Return (X, Y) of the center of cell containing provided text 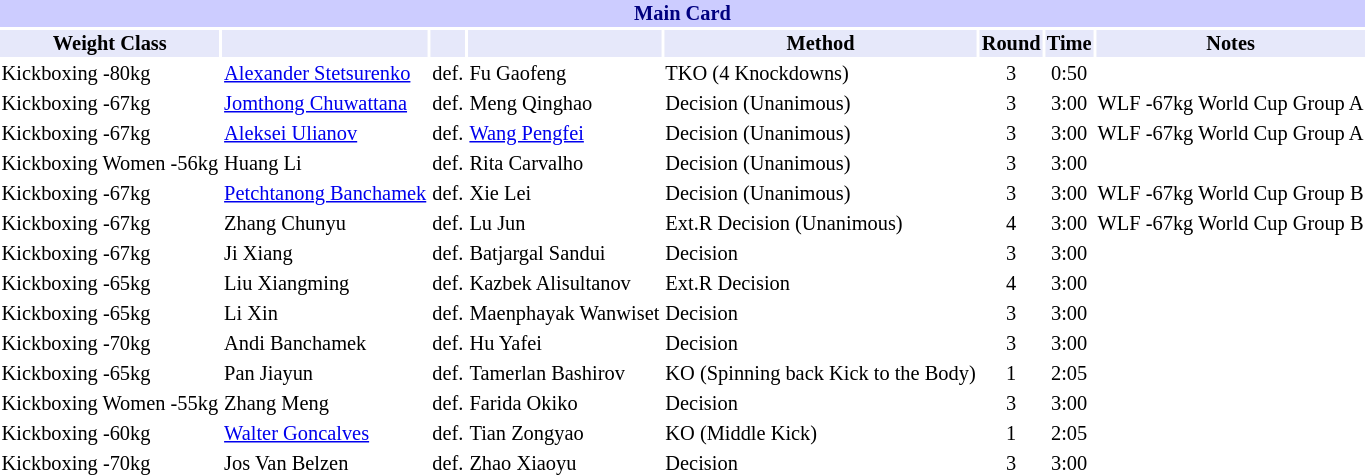
KO (Middle Kick) (820, 434)
Petchtanong Banchamek (326, 194)
Kickboxing Women -56kg (110, 164)
Farida Okiko (564, 404)
Walter Goncalves (326, 434)
Batjargal Sandui (564, 254)
Ext.R Decision (820, 284)
Jomthong Chuwattana (326, 104)
TKO (4 Knockdowns) (820, 74)
Pan Jiayun (326, 374)
Rita Carvalho (564, 164)
Aleksei Ulianov (326, 134)
Alexander Stetsurenko (326, 74)
Method (820, 44)
Zhang Chunyu (326, 224)
Tian Zongyao (564, 434)
Notes (1230, 44)
Kickboxing -60kg (110, 434)
0:50 (1069, 74)
Ji Xiang (326, 254)
Tamerlan Bashirov (564, 374)
Huang Li (326, 164)
Weight Class (110, 44)
Meng Qinghao (564, 104)
Lu Jun (564, 224)
Round (1011, 44)
Kazbek Alisultanov (564, 284)
Zhang Meng (326, 404)
Liu Xiangming (326, 284)
Time (1069, 44)
Maenphayak Wanwiset (564, 314)
Wang Pengfei (564, 134)
Main Card (682, 14)
Kickboxing -70kg (110, 344)
Fu Gaofeng (564, 74)
Hu Yafei (564, 344)
Andi Banchamek (326, 344)
Xie Lei (564, 194)
Li Xin (326, 314)
KO (Spinning back Kick to the Body) (820, 374)
Ext.R Decision (Unanimous) (820, 224)
Kickboxing Women -55kg (110, 404)
Kickboxing -80kg (110, 74)
